Locate the cell with the specified text and output its (X, Y) center coordinate. 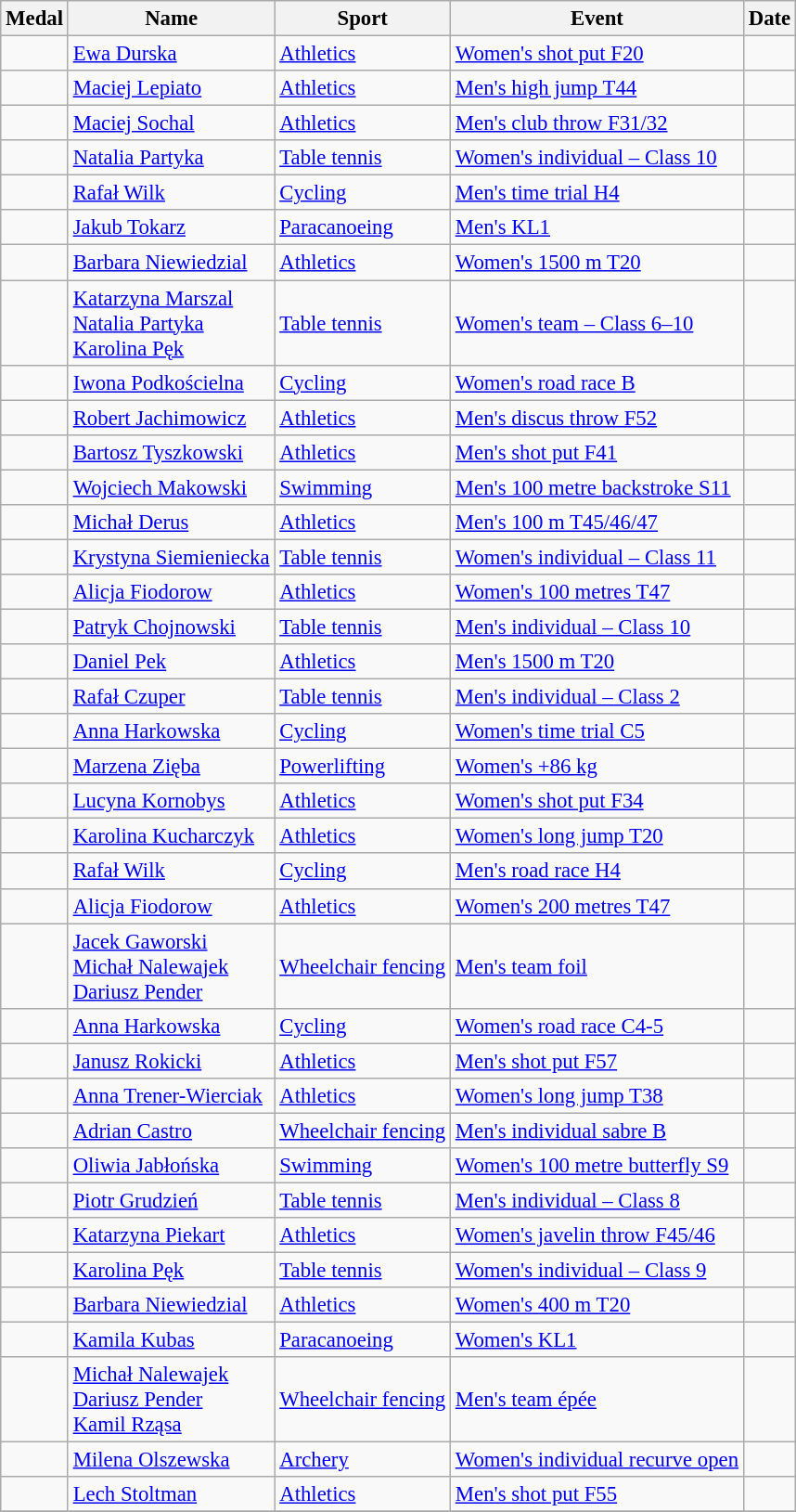
Medal (35, 19)
Women's 400 m T20 (597, 1305)
Men's team foil (597, 966)
Piotr Grudzień (171, 1200)
Jakub Tokarz (171, 227)
Women's individual – Class 9 (597, 1271)
Men's shot put F41 (597, 452)
Rafał Czuper (171, 697)
Women's individual recurve open (597, 1460)
Ewa Durska (171, 54)
Maciej Lepiato (171, 88)
Men's individual – Class 2 (597, 697)
Women's 1500 m T20 (597, 263)
Women's long jump T38 (597, 1096)
Women's KL1 (597, 1340)
Natalia Partyka (171, 158)
Men's shot put F57 (597, 1061)
Men's time trial H4 (597, 193)
Jacek GaworskiMichał NalewajekDariusz Pender (171, 966)
Patryk Chojnowski (171, 627)
Katarzyna MarszalNatalia PartykaKarolina Pęk (171, 323)
Lucyna Kornobys (171, 801)
Men's 100 m T45/46/47 (597, 523)
Krystyna Siemieniecka (171, 557)
Karolina Kucharczyk (171, 836)
Men's 100 metre backstroke S11 (597, 487)
Maciej Sochal (171, 123)
Women's time trial C5 (597, 731)
Women's shot put F34 (597, 801)
Wojciech Makowski (171, 487)
Name (171, 19)
Archery (363, 1460)
Women's road race C4-5 (597, 1026)
Men's individual – Class 8 (597, 1200)
Kamila Kubas (171, 1340)
Women's long jump T20 (597, 836)
Daniel Pek (171, 662)
Powerlifting (363, 767)
Men's high jump T44 (597, 88)
Anna Trener-Wierciak (171, 1096)
Marzena Zięba (171, 767)
Robert Jachimowicz (171, 418)
Michał Derus (171, 523)
Milena Olszewska (171, 1460)
Men's 1500 m T20 (597, 662)
Women's 100 metres T47 (597, 592)
Women's individual – Class 11 (597, 557)
Karolina Pęk (171, 1271)
Women's shot put F20 (597, 54)
Michał NalewajekDariusz PenderKamil Rząsa (171, 1400)
Bartosz Tyszkowski (171, 452)
Janusz Rokicki (171, 1061)
Event (597, 19)
Katarzyna Piekart (171, 1235)
Men's discus throw F52 (597, 418)
Women's team – Class 6–10 (597, 323)
Iwona Podkościelna (171, 382)
Women's +86 kg (597, 767)
Adrian Castro (171, 1131)
Men's individual sabre B (597, 1131)
Date (769, 19)
Women's 200 metres T47 (597, 906)
Women's 100 metre butterfly S9 (597, 1166)
Men's club throw F31/32 (597, 123)
Men's road race H4 (597, 872)
Women's javelin throw F45/46 (597, 1235)
Men's KL1 (597, 227)
Sport (363, 19)
Men's team épée (597, 1400)
Women's road race B (597, 382)
Men's individual – Class 10 (597, 627)
Oliwia Jabłońska (171, 1166)
Women's individual – Class 10 (597, 158)
